Search for the cell housing the specified text and yield its [x, y] center coordinate. 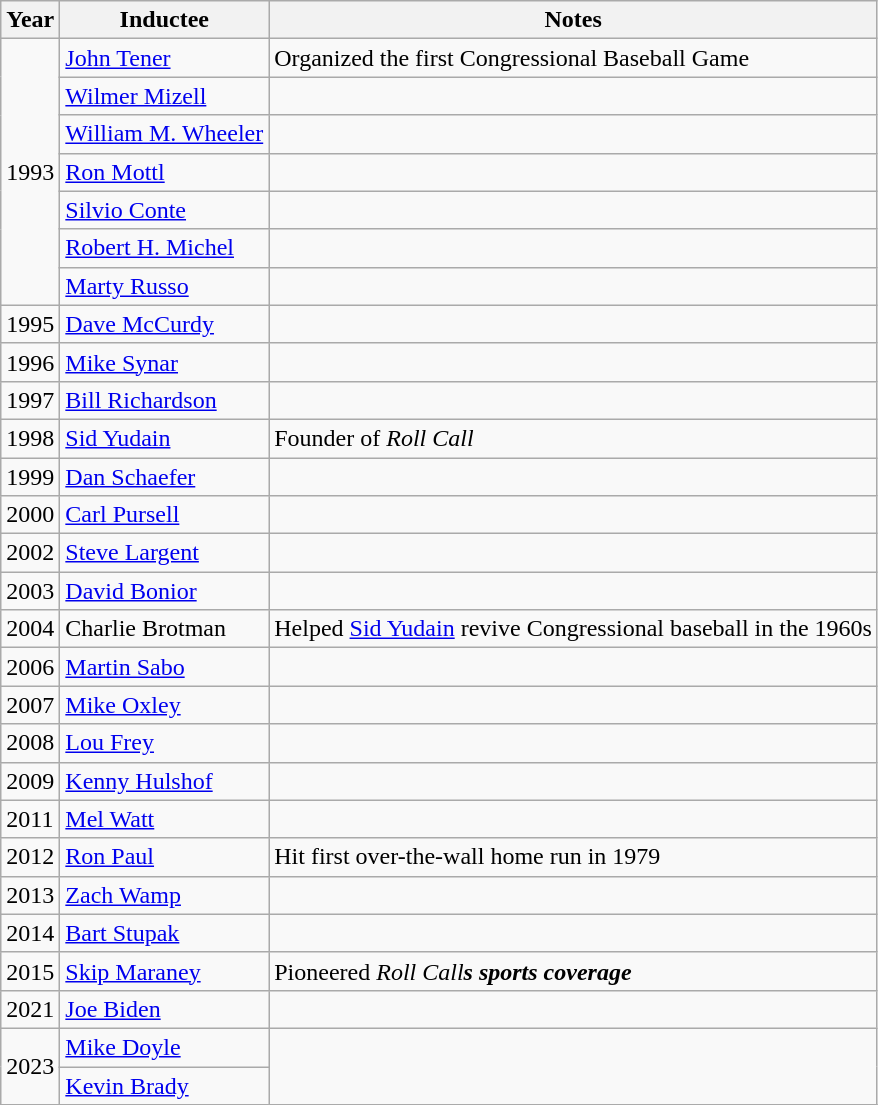
Charlie Brotman [164, 629]
Mel Watt [164, 819]
Ron Paul [164, 857]
2012 [30, 857]
2002 [30, 553]
Carl Pursell [164, 515]
Marty Russo [164, 286]
2000 [30, 515]
John Tener [164, 58]
Notes [574, 20]
Inductee [164, 20]
2011 [30, 819]
2021 [30, 1009]
1996 [30, 362]
2007 [30, 705]
1995 [30, 324]
Wilmer Mizell [164, 96]
Zach Wamp [164, 895]
Organized the first Congressional Baseball Game [574, 58]
2013 [30, 895]
Dan Schaefer [164, 477]
Ron Mottl [164, 172]
1999 [30, 477]
Skip Maraney [164, 971]
Dave McCurdy [164, 324]
Mike Doyle [164, 1047]
Sid Yudain [164, 438]
Pioneered Roll Calls sports coverage [574, 971]
2015 [30, 971]
2009 [30, 781]
1997 [30, 400]
Helped Sid Yudain revive Congressional baseball in the 1960s [574, 629]
Hit first over-the-wall home run in 1979 [574, 857]
David Bonior [164, 591]
Martin Sabo [164, 667]
Founder of Roll Call [574, 438]
Kenny Hulshof [164, 781]
Mike Synar [164, 362]
2006 [30, 667]
Kevin Brady [164, 1085]
William M. Wheeler [164, 134]
Bill Richardson [164, 400]
2003 [30, 591]
Robert H. Michel [164, 248]
2014 [30, 933]
2008 [30, 743]
Silvio Conte [164, 210]
2023 [30, 1066]
Bart Stupak [164, 933]
1998 [30, 438]
1993 [30, 172]
Mike Oxley [164, 705]
Steve Largent [164, 553]
Joe Biden [164, 1009]
2004 [30, 629]
Lou Frey [164, 743]
Year [30, 20]
